Extract the (X, Y) coordinate from the center of the cell holding the provided text.  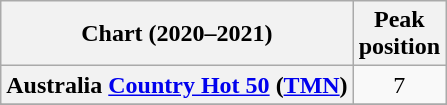
Peakposition (399, 34)
7 (399, 85)
Australia Country Hot 50 (TMN) (177, 85)
Chart (2020–2021) (177, 34)
